Locate the cell with the specified text and output its (X, Y) center coordinate. 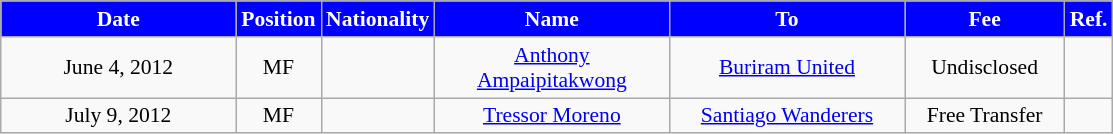
Santiago Wanderers (786, 116)
Name (552, 19)
Fee (985, 19)
Anthony Ampaipitakwong (552, 68)
June 4, 2012 (118, 68)
Position (278, 19)
To (786, 19)
Tressor Moreno (552, 116)
Buriram United (786, 68)
Free Transfer (985, 116)
Date (118, 19)
Ref. (1089, 19)
July 9, 2012 (118, 116)
Nationality (378, 19)
Undisclosed (985, 68)
